Determine the [x, y] coordinate at the center of the cell enclosing the given text.  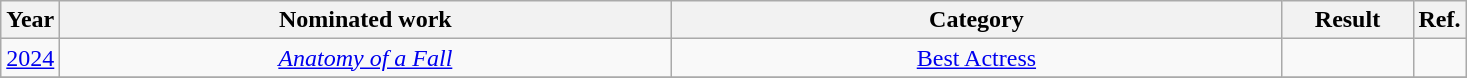
Ref. [1440, 20]
2024 [30, 58]
Anatomy of a Fall [366, 58]
Nominated work [366, 20]
Category [976, 20]
Result [1348, 20]
Best Actress [976, 58]
Year [30, 20]
